Find where the given text appears and provide that cell's center as [X, Y] coordinate. 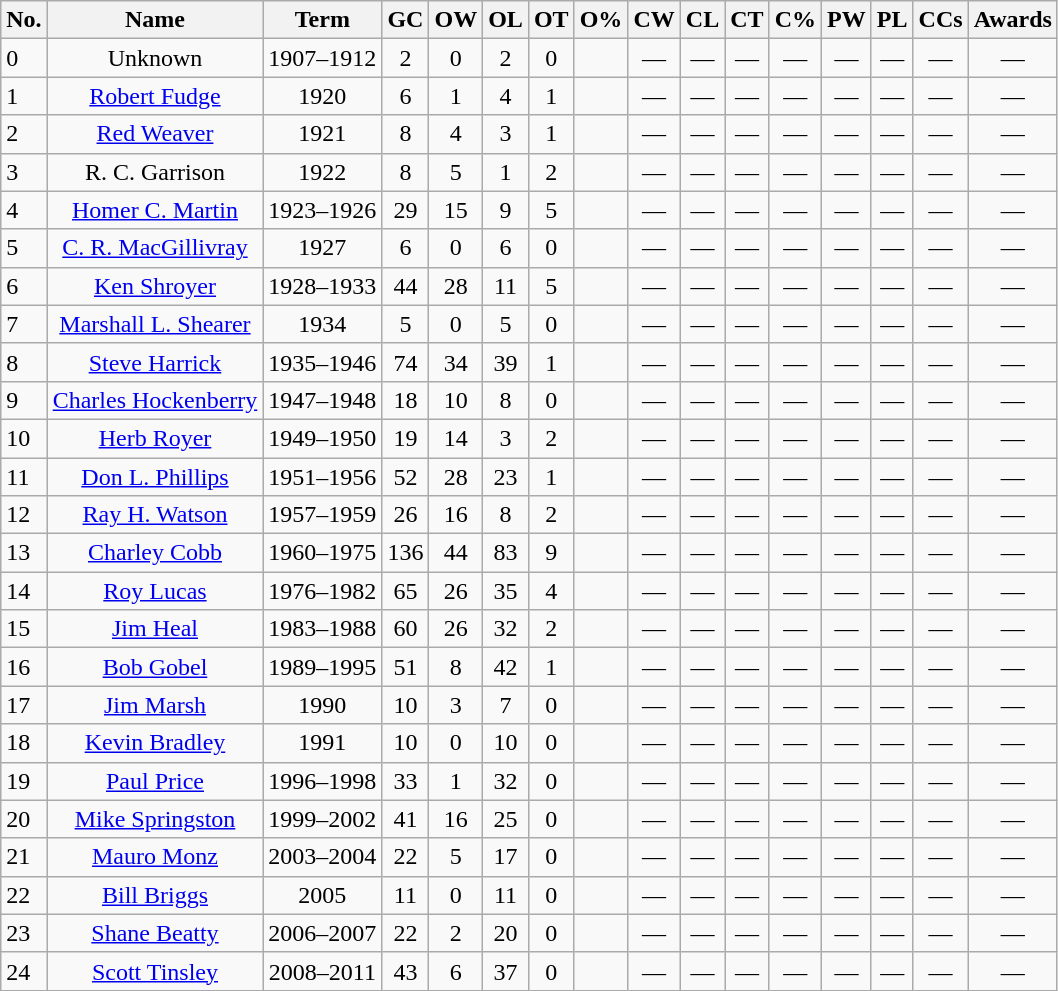
60 [406, 629]
Term [322, 20]
1921 [322, 134]
Marshall L. Shearer [155, 324]
1960–1975 [322, 553]
Unknown [155, 58]
1957–1959 [322, 515]
Kevin Bradley [155, 743]
Awards [1012, 20]
Shane Beatty [155, 933]
2008–2011 [322, 971]
OT [551, 20]
83 [506, 553]
1920 [322, 96]
Bob Gobel [155, 667]
Charley Cobb [155, 553]
Don L. Phillips [155, 477]
1999–2002 [322, 819]
Homer C. Martin [155, 210]
Name [155, 20]
PL [892, 20]
OW [456, 20]
1996–1998 [322, 781]
1949–1950 [322, 438]
CL [702, 20]
41 [406, 819]
35 [506, 591]
C. R. MacGillivray [155, 248]
34 [456, 362]
25 [506, 819]
No. [24, 20]
1951–1956 [322, 477]
12 [24, 515]
1907–1912 [322, 58]
Ken Shroyer [155, 286]
Mike Springston [155, 819]
Paul Price [155, 781]
R. C. Garrison [155, 172]
1983–1988 [322, 629]
1989–1995 [322, 667]
1928–1933 [322, 286]
Herb Royer [155, 438]
OL [506, 20]
CT [747, 20]
Jim Marsh [155, 705]
CW [654, 20]
1935–1946 [322, 362]
1927 [322, 248]
13 [24, 553]
24 [24, 971]
21 [24, 857]
1934 [322, 324]
PW [847, 20]
1990 [322, 705]
C% [795, 20]
Bill Briggs [155, 895]
52 [406, 477]
Charles Hockenberry [155, 400]
136 [406, 553]
43 [406, 971]
37 [506, 971]
2003–2004 [322, 857]
1922 [322, 172]
O% [601, 20]
39 [506, 362]
2006–2007 [322, 933]
Mauro Monz [155, 857]
CCs [940, 20]
Roy Lucas [155, 591]
Scott Tinsley [155, 971]
1976–1982 [322, 591]
33 [406, 781]
29 [406, 210]
1923–1926 [322, 210]
74 [406, 362]
Jim Heal [155, 629]
65 [406, 591]
Robert Fudge [155, 96]
GC [406, 20]
Red Weaver [155, 134]
1991 [322, 743]
51 [406, 667]
Ray H. Watson [155, 515]
1947–1948 [322, 400]
42 [506, 667]
2005 [322, 895]
Steve Harrick [155, 362]
